Extract the [X, Y] coordinate from the center of the cell holding the provided text.  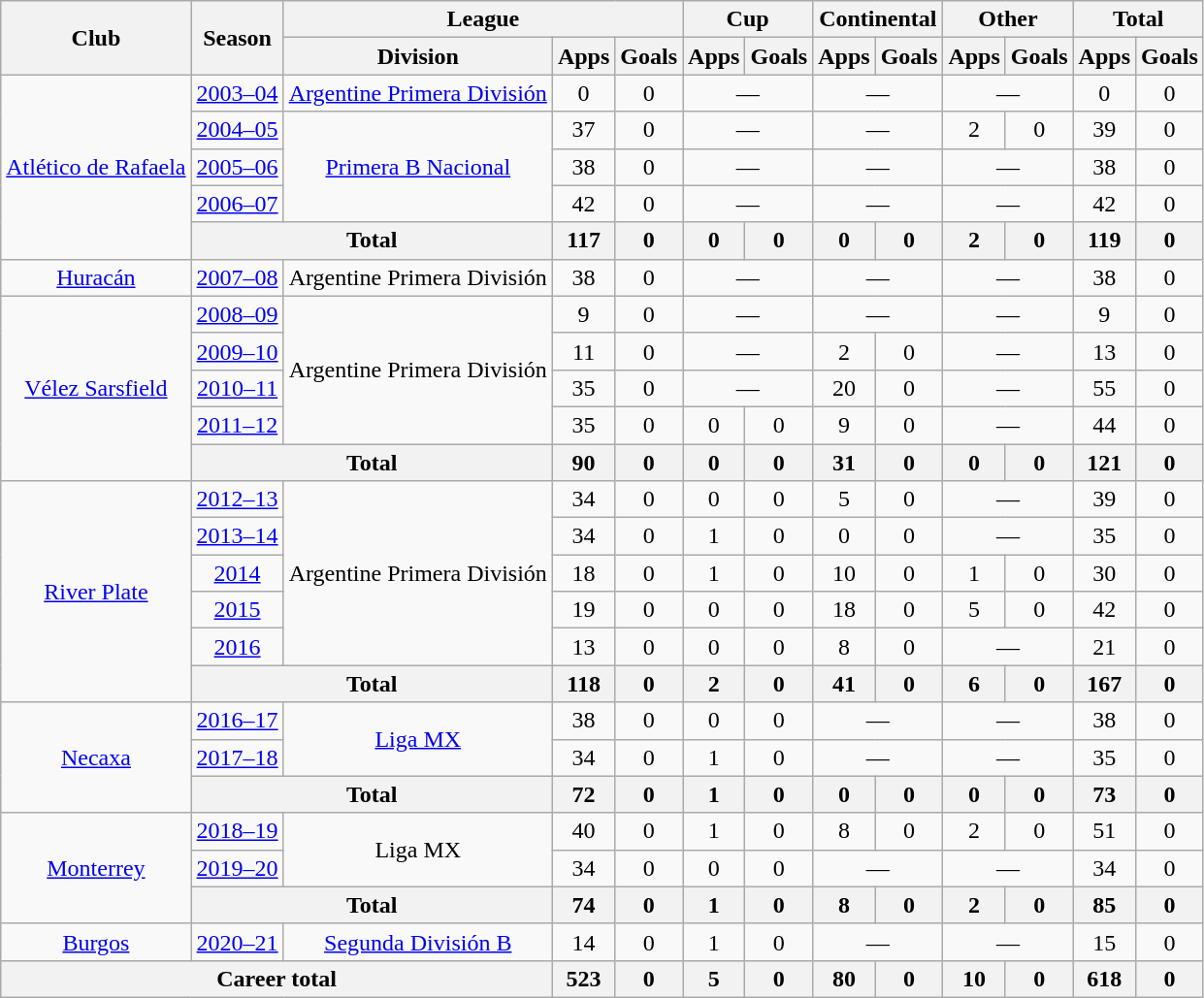
40 [583, 831]
73 [1104, 794]
Burgos [96, 942]
Primera B Nacional [417, 167]
44 [1104, 425]
37 [583, 130]
2019–20 [237, 868]
Division [417, 56]
Segunda División B [417, 942]
90 [583, 463]
Club [96, 38]
20 [844, 388]
19 [583, 610]
55 [1104, 388]
523 [583, 979]
618 [1104, 979]
2004–05 [237, 130]
21 [1104, 647]
2016 [237, 647]
15 [1104, 942]
2006–07 [237, 204]
Monterrey [96, 868]
41 [844, 684]
14 [583, 942]
30 [1104, 573]
72 [583, 794]
11 [583, 351]
85 [1104, 905]
League [483, 19]
2014 [237, 573]
Career total [277, 979]
117 [583, 241]
River Plate [96, 592]
2008–09 [237, 314]
Atlético de Rafaela [96, 167]
2010–11 [237, 388]
51 [1104, 831]
2017–18 [237, 757]
2003–04 [237, 93]
2011–12 [237, 425]
6 [974, 684]
74 [583, 905]
Cup [748, 19]
Continental [878, 19]
Other [1008, 19]
167 [1104, 684]
2018–19 [237, 831]
80 [844, 979]
Vélez Sarsfield [96, 388]
118 [583, 684]
2013–14 [237, 536]
119 [1104, 241]
2012–13 [237, 499]
31 [844, 463]
2016–17 [237, 721]
2020–21 [237, 942]
Necaxa [96, 757]
121 [1104, 463]
2005–06 [237, 167]
2007–08 [237, 277]
2009–10 [237, 351]
Season [237, 38]
Huracán [96, 277]
2015 [237, 610]
